Output the [x, y] coordinate of the center of the cell containing the given text.  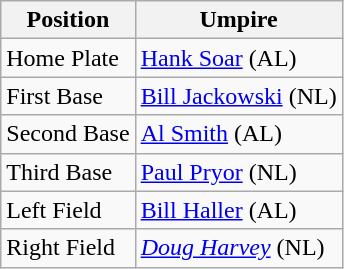
First Base [68, 96]
Al Smith (AL) [238, 134]
Bill Jackowski (NL) [238, 96]
Home Plate [68, 58]
Position [68, 20]
Right Field [68, 248]
Doug Harvey (NL) [238, 248]
Umpire [238, 20]
Third Base [68, 172]
Hank Soar (AL) [238, 58]
Second Base [68, 134]
Bill Haller (AL) [238, 210]
Left Field [68, 210]
Paul Pryor (NL) [238, 172]
